From the cell containing the given text, extract its center point as (X, Y) coordinate. 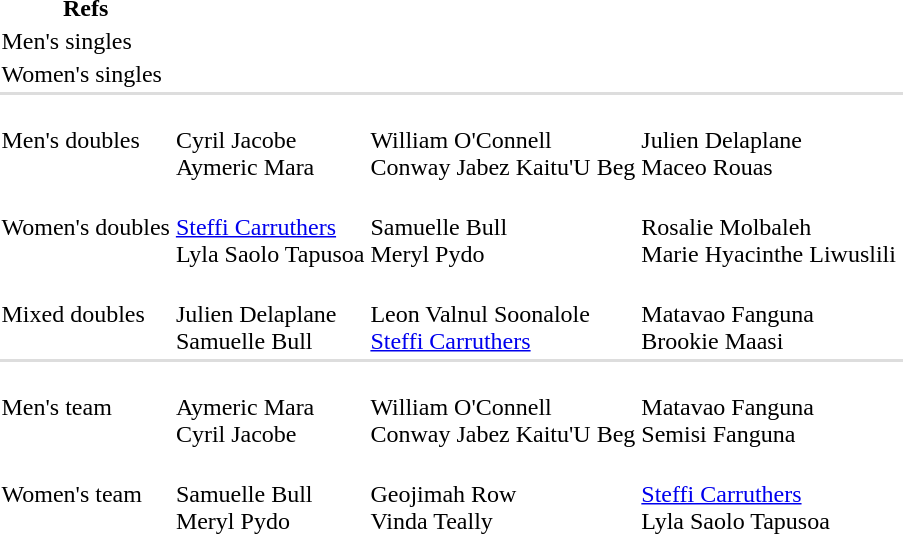
Samuelle BullMeryl Pydo (503, 227)
Julien DelaplaneSamuelle Bull (270, 314)
Julien DelaplaneMaceo Rouas (769, 140)
Aymeric MaraCyril Jacobe (270, 407)
Men's doubles (86, 140)
Cyril JacobeAymeric Mara (270, 140)
Men's team (86, 407)
Women's doubles (86, 227)
Women's singles (86, 74)
Mixed doubles (86, 314)
Steffi CarruthersLyla Saolo Tapusoa (270, 227)
Leon Valnul SoonaloleSteffi Carruthers (503, 314)
Rosalie MolbalehMarie Hyacinthe Liwuslili (769, 227)
Matavao FangunaSemisi Fanguna (769, 407)
Matavao FangunaBrookie Maasi (769, 314)
Men's singles (86, 41)
